From the cell containing the given text, extract its center point as (X, Y) coordinate. 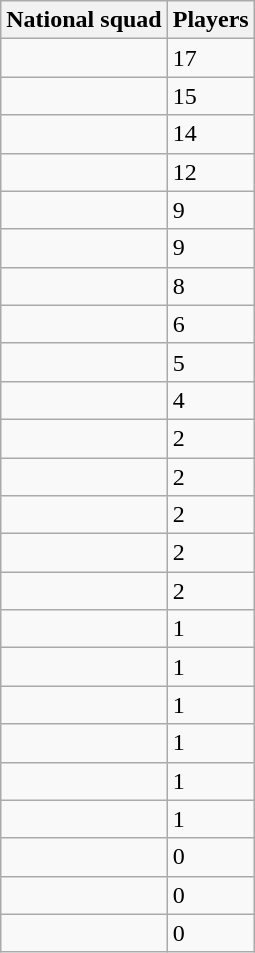
12 (210, 172)
15 (210, 96)
14 (210, 134)
Players (210, 20)
5 (210, 362)
6 (210, 324)
8 (210, 286)
4 (210, 400)
17 (210, 58)
National squad (84, 20)
